Locate the cell with the specified text and output its [X, Y] center coordinate. 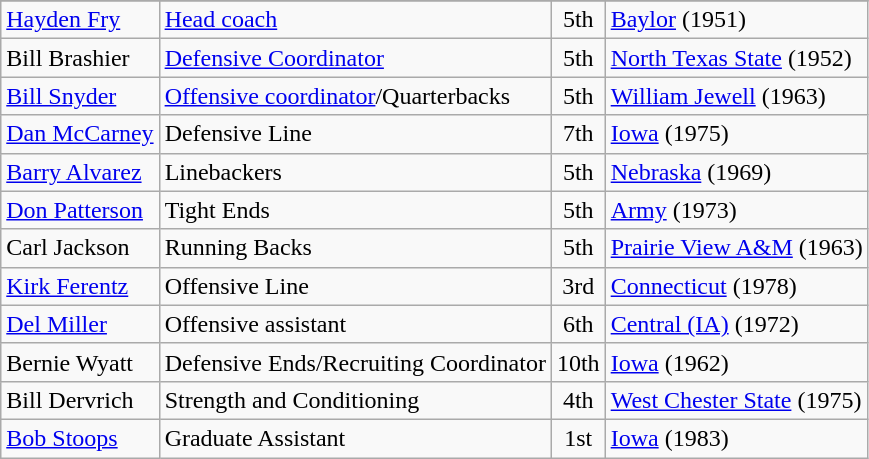
Linebackers [355, 172]
Kirk Ferentz [80, 286]
Baylor (1951) [736, 20]
Strength and Conditioning [355, 400]
Nebraska (1969) [736, 172]
6th [578, 324]
Dan McCarney [80, 134]
Iowa (1962) [736, 362]
Iowa (1983) [736, 438]
Hayden Fry [80, 20]
7th [578, 134]
Offensive coordinator/Quarterbacks [355, 96]
Del Miller [80, 324]
Bob Stoops [80, 438]
4th [578, 400]
William Jewell (1963) [736, 96]
Iowa (1975) [736, 134]
West Chester State (1975) [736, 400]
Defensive Coordinator [355, 58]
Bill Brashier [80, 58]
Offensive assistant [355, 324]
Prairie View A&M (1963) [736, 248]
Defensive Line [355, 134]
Don Patterson [80, 210]
Central (IA) (1972) [736, 324]
Carl Jackson [80, 248]
Graduate Assistant [355, 438]
Running Backs [355, 248]
3rd [578, 286]
Connecticut (1978) [736, 286]
Head coach [355, 20]
10th [578, 362]
Barry Alvarez [80, 172]
Tight Ends [355, 210]
Bill Snyder [80, 96]
1st [578, 438]
Offensive Line [355, 286]
Army (1973) [736, 210]
Bill Dervrich [80, 400]
Bernie Wyatt [80, 362]
North Texas State (1952) [736, 58]
Defensive Ends/Recruiting Coordinator [355, 362]
